For the text-containing cell, return its midpoint in (X, Y) coordinate format. 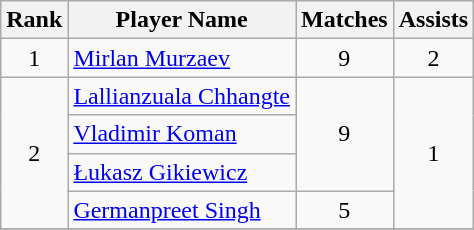
5 (345, 210)
Germanpreet Singh (182, 210)
Vladimir Koman (182, 134)
Lallianzuala Chhangte (182, 96)
Player Name (182, 20)
Rank (34, 20)
Assists (433, 20)
Matches (345, 20)
Łukasz Gikiewicz (182, 172)
Mirlan Murzaev (182, 58)
